Detect which cell encompasses the target text, then output its [x, y] center coordinate. 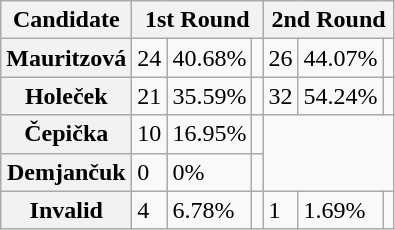
Čepička [66, 134]
6.78% [210, 210]
Mauritzová [66, 58]
4 [150, 210]
Candidate [66, 20]
1st Round [198, 20]
1.69% [340, 210]
2nd Round [328, 20]
54.24% [340, 96]
35.59% [210, 96]
24 [150, 58]
40.68% [210, 58]
Holeček [66, 96]
26 [280, 58]
32 [280, 96]
10 [150, 134]
44.07% [340, 58]
0 [150, 172]
Invalid [66, 210]
0% [210, 172]
Demjančuk [66, 172]
1 [280, 210]
21 [150, 96]
16.95% [210, 134]
